Provide the (X, Y) coordinate of the cell's center where the given text is located.  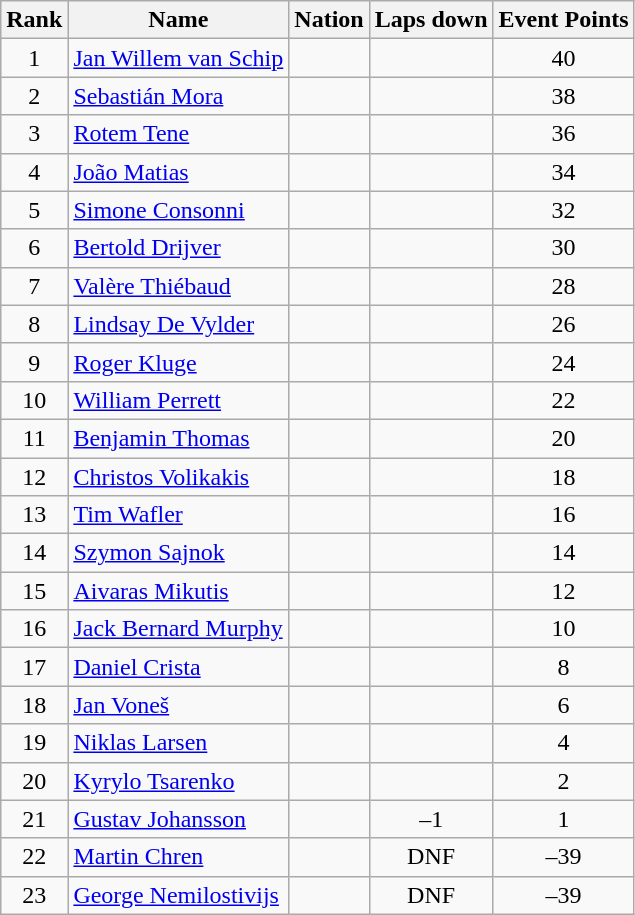
23 (34, 895)
Benjamin Thomas (178, 438)
Rotem Tene (178, 134)
30 (564, 248)
Kyrylo Tsarenko (178, 781)
36 (564, 134)
40 (564, 58)
13 (34, 515)
3 (34, 134)
Nation (329, 20)
Gustav Johansson (178, 819)
Simone Consonni (178, 210)
32 (564, 210)
19 (34, 743)
26 (564, 324)
George Nemilostivijs (178, 895)
15 (34, 591)
João Matias (178, 172)
Niklas Larsen (178, 743)
38 (564, 96)
Valère Thiébaud (178, 286)
Tim Wafler (178, 515)
Jan Willem van Schip (178, 58)
5 (34, 210)
21 (34, 819)
Rank (34, 20)
Jan Voneš (178, 705)
28 (564, 286)
Lindsay De Vylder (178, 324)
Christos Volikakis (178, 477)
Aivaras Mikutis (178, 591)
11 (34, 438)
Roger Kluge (178, 362)
7 (34, 286)
Szymon Sajnok (178, 553)
24 (564, 362)
–1 (431, 819)
Sebastián Mora (178, 96)
Name (178, 20)
Laps down (431, 20)
William Perrett (178, 400)
Daniel Crista (178, 667)
34 (564, 172)
Jack Bernard Murphy (178, 629)
9 (34, 362)
17 (34, 667)
Martin Chren (178, 857)
Bertold Drijver (178, 248)
Event Points (564, 20)
